Identify which cell holds the provided text, then report its (X, Y) central coordinate. 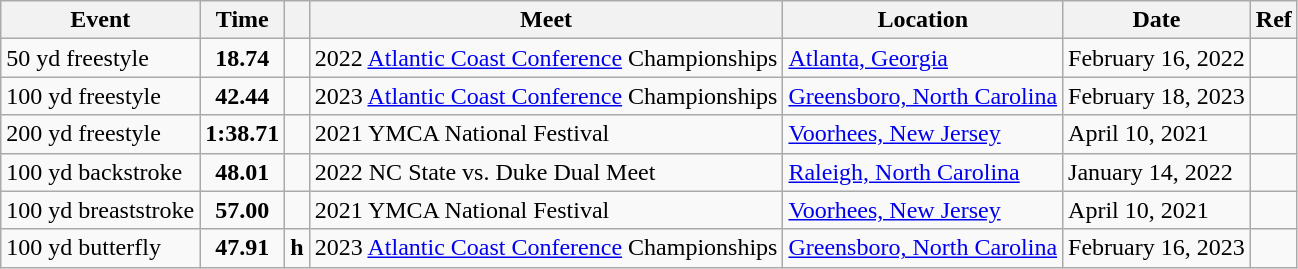
100 yd freestyle (100, 96)
2022 Atlantic Coast Conference Championships (546, 58)
2022 NC State vs. Duke Dual Meet (546, 172)
Event (100, 20)
100 yd backstroke (100, 172)
Location (923, 20)
Date (1157, 20)
Atlanta, Georgia (923, 58)
18.74 (242, 58)
Meet (546, 20)
February 16, 2022 (1157, 58)
100 yd butterfly (100, 248)
57.00 (242, 210)
February 16, 2023 (1157, 248)
100 yd breaststroke (100, 210)
Time (242, 20)
48.01 (242, 172)
200 yd freestyle (100, 134)
February 18, 2023 (1157, 96)
h (297, 248)
January 14, 2022 (1157, 172)
1:38.71 (242, 134)
Ref (1274, 20)
50 yd freestyle (100, 58)
47.91 (242, 248)
42.44 (242, 96)
Raleigh, North Carolina (923, 172)
